Scan for the cell matching the given text and deliver its [X, Y] coordinate at center. 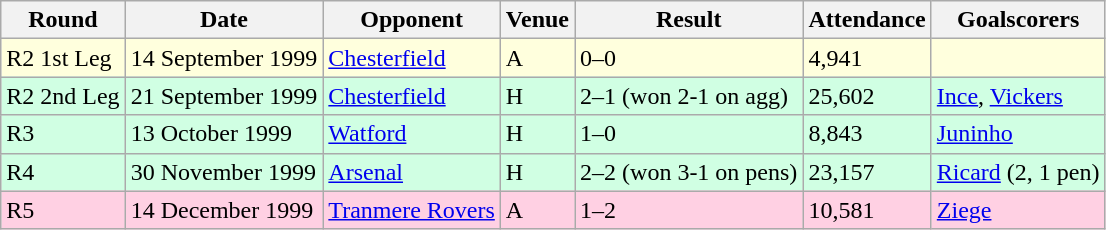
4,941 [867, 58]
1–2 [689, 210]
R4 [63, 172]
Ince, Vickers [1018, 96]
R3 [63, 134]
Ricard (2, 1 pen) [1018, 172]
30 November 1999 [224, 172]
1–0 [689, 134]
R2 2nd Leg [63, 96]
Arsenal [412, 172]
Venue [537, 20]
2–1 (won 2-1 on agg) [689, 96]
Date [224, 20]
R2 1st Leg [63, 58]
13 October 1999 [224, 134]
Opponent [412, 20]
10,581 [867, 210]
25,602 [867, 96]
R5 [63, 210]
2–2 (won 3-1 on pens) [689, 172]
0–0 [689, 58]
14 December 1999 [224, 210]
14 September 1999 [224, 58]
Watford [412, 134]
Tranmere Rovers [412, 210]
Result [689, 20]
Juninho [1018, 134]
8,843 [867, 134]
Round [63, 20]
21 September 1999 [224, 96]
Ziege [1018, 210]
Goalscorers [1018, 20]
23,157 [867, 172]
Attendance [867, 20]
